Detect which cell encompasses the target text, then output its (X, Y) center coordinate. 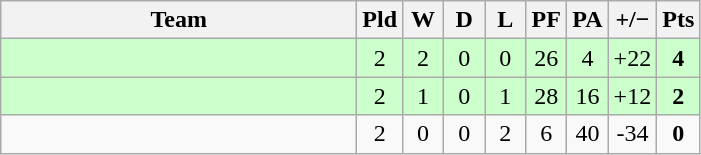
40 (588, 134)
Team (179, 20)
PF (546, 20)
Pts (678, 20)
W (424, 20)
+22 (632, 58)
6 (546, 134)
+12 (632, 96)
26 (546, 58)
PA (588, 20)
28 (546, 96)
+/− (632, 20)
D (464, 20)
Pld (380, 20)
-34 (632, 134)
16 (588, 96)
L (506, 20)
